Find where the given text appears and provide that cell's center as (X, Y) coordinate. 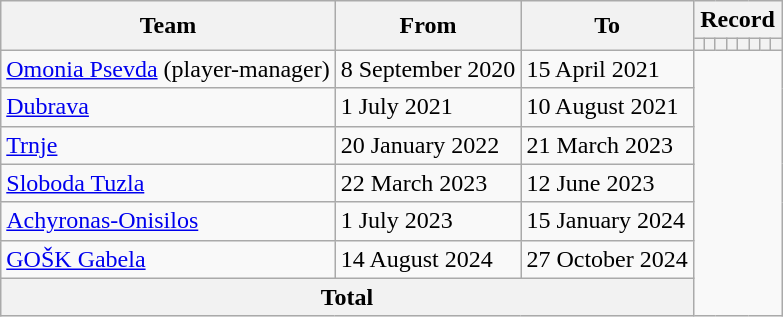
Sloboda Tuzla (168, 183)
21 March 2023 (607, 145)
Achyronas-Onisilos (168, 221)
GOŠK Gabela (168, 259)
12 June 2023 (607, 183)
15 April 2021 (607, 69)
To (607, 26)
14 August 2024 (428, 259)
1 July 2023 (428, 221)
20 January 2022 (428, 145)
1 July 2021 (428, 107)
Team (168, 26)
Total (348, 297)
Trnje (168, 145)
22 March 2023 (428, 183)
Dubrava (168, 107)
Omonia Psevda (player-manager) (168, 69)
10 August 2021 (607, 107)
8 September 2020 (428, 69)
Record (737, 20)
From (428, 26)
15 January 2024 (607, 221)
27 October 2024 (607, 259)
